Search for the cell housing the specified text and yield its [x, y] center coordinate. 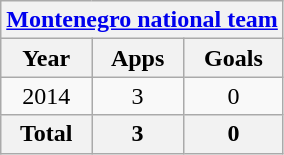
2014 [46, 96]
Montenegro national team [142, 20]
Apps [138, 58]
Year [46, 58]
Total [46, 134]
Goals [234, 58]
